Output the (x, y) coordinate of the center of the cell containing the given text.  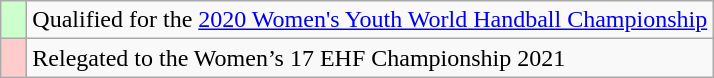
Qualified for the 2020 Women's Youth World Handball Championship (370, 20)
Relegated to the Women’s 17 EHF Championship 2021 (370, 58)
